Search for the cell housing the specified text and yield its [x, y] center coordinate. 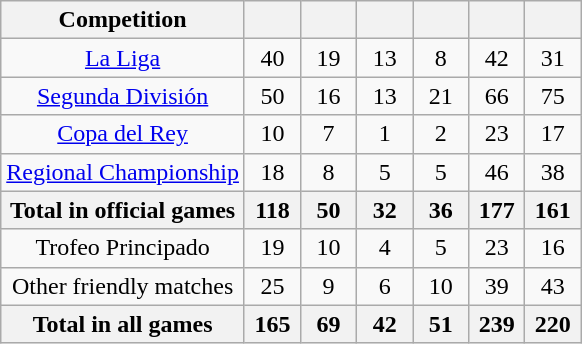
6 [385, 286]
25 [272, 286]
118 [272, 210]
239 [497, 324]
161 [553, 210]
40 [272, 58]
4 [385, 248]
Other friendly matches [123, 286]
1 [385, 134]
21 [441, 96]
220 [553, 324]
Copa del Rey [123, 134]
9 [329, 286]
Total in all games [123, 324]
31 [553, 58]
Segunda División [123, 96]
165 [272, 324]
66 [497, 96]
Competition [123, 20]
Regional Championship [123, 172]
46 [497, 172]
18 [272, 172]
43 [553, 286]
La Liga [123, 58]
75 [553, 96]
51 [441, 324]
69 [329, 324]
Trofeo Principado [123, 248]
177 [497, 210]
32 [385, 210]
Total in official games [123, 210]
36 [441, 210]
38 [553, 172]
7 [329, 134]
39 [497, 286]
2 [441, 134]
17 [553, 134]
